Detect which cell encompasses the target text, then output its (X, Y) center coordinate. 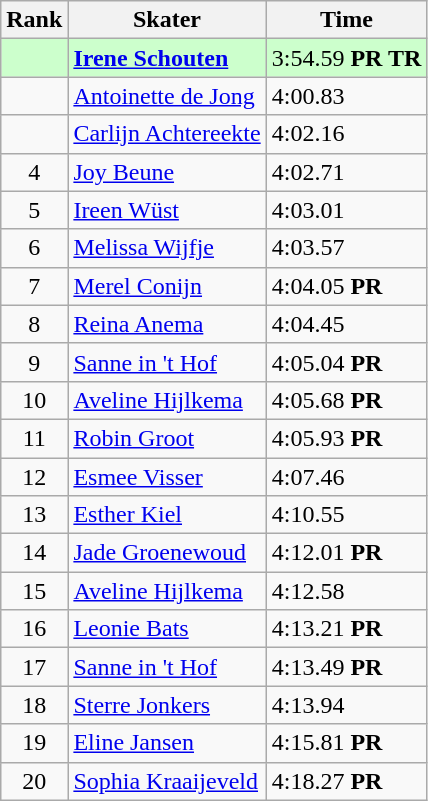
Leonie Bats (167, 629)
Rank (34, 20)
Sophia Kraaijeveld (167, 781)
Irene Schouten (167, 58)
14 (34, 553)
4:05.93 PR (346, 438)
Skater (167, 20)
Joy Beune (167, 172)
4:02.16 (346, 134)
17 (34, 667)
4:04.05 PR (346, 286)
Esther Kiel (167, 515)
Ireen Wüst (167, 210)
20 (34, 781)
Reina Anema (167, 324)
Merel Conijn (167, 286)
Jade Groenewoud (167, 553)
19 (34, 743)
4:12.01 PR (346, 553)
4:12.58 (346, 591)
4:13.21 PR (346, 629)
4:05.68 PR (346, 400)
4:03.57 (346, 248)
3:54.59 PR TR (346, 58)
Time (346, 20)
9 (34, 362)
Antoinette de Jong (167, 96)
Sterre Jonkers (167, 705)
8 (34, 324)
4 (34, 172)
4:02.71 (346, 172)
Esmee Visser (167, 477)
11 (34, 438)
4:15.81 PR (346, 743)
Carlijn Achtereekte (167, 134)
5 (34, 210)
4:04.45 (346, 324)
16 (34, 629)
4:10.55 (346, 515)
4:00.83 (346, 96)
15 (34, 591)
4:13.49 PR (346, 667)
4:13.94 (346, 705)
10 (34, 400)
4:03.01 (346, 210)
13 (34, 515)
12 (34, 477)
4:18.27 PR (346, 781)
4:07.46 (346, 477)
Melissa Wijfje (167, 248)
Eline Jansen (167, 743)
6 (34, 248)
4:05.04 PR (346, 362)
Robin Groot (167, 438)
18 (34, 705)
7 (34, 286)
